Output the [X, Y] coordinate of the center of the cell containing the given text.  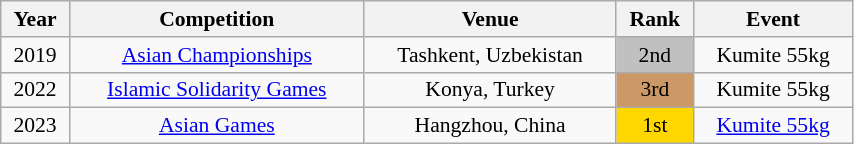
Year [36, 19]
3rd [655, 90]
Hangzhou, China [490, 126]
2nd [655, 55]
Venue [490, 19]
Asian Games [216, 126]
Tashkent, Uzbekistan [490, 55]
Islamic Solidarity Games [216, 90]
Konya, Turkey [490, 90]
2022 [36, 90]
1st [655, 126]
Asian Championships [216, 55]
Rank [655, 19]
Event [774, 19]
Competition [216, 19]
2019 [36, 55]
2023 [36, 126]
